Output the [X, Y] coordinate of the center of the cell containing the given text.  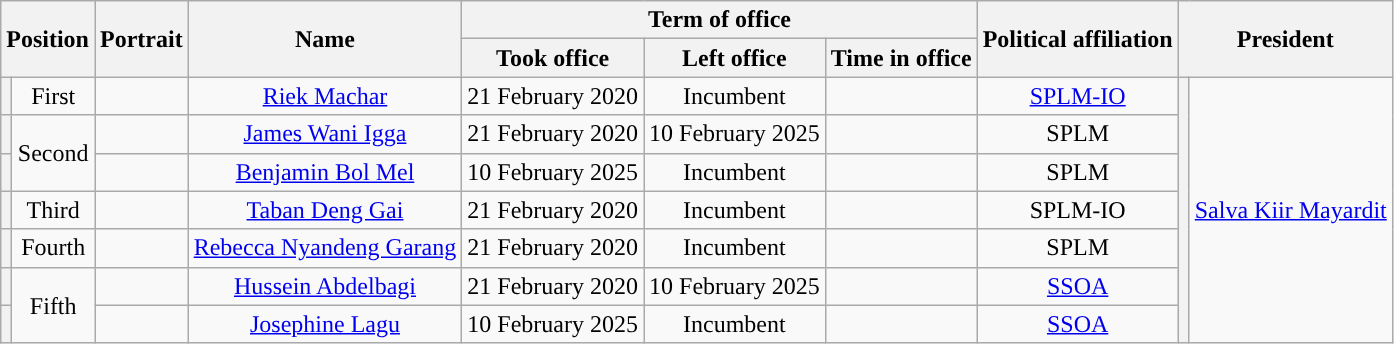
Fifth [54, 305]
First [54, 96]
President [1285, 39]
Position [48, 39]
Riek Machar [325, 96]
Took office [553, 58]
Portrait [141, 39]
Taban Deng Gai [325, 210]
Benjamin Bol Mel [325, 172]
Time in office [901, 58]
Second [54, 153]
Political affiliation [1078, 39]
Name [325, 39]
Hussein Abdelbagi [325, 286]
James Wani Igga [325, 134]
Third [54, 210]
Term of office [720, 20]
Josephine Lagu [325, 324]
Left office [735, 58]
Salva Kiir Mayardit [1290, 210]
Rebecca Nyandeng Garang [325, 248]
Fourth [54, 248]
